Pinpoint the cell where the given text exists, returning its [X, Y] midpoint coordinate. 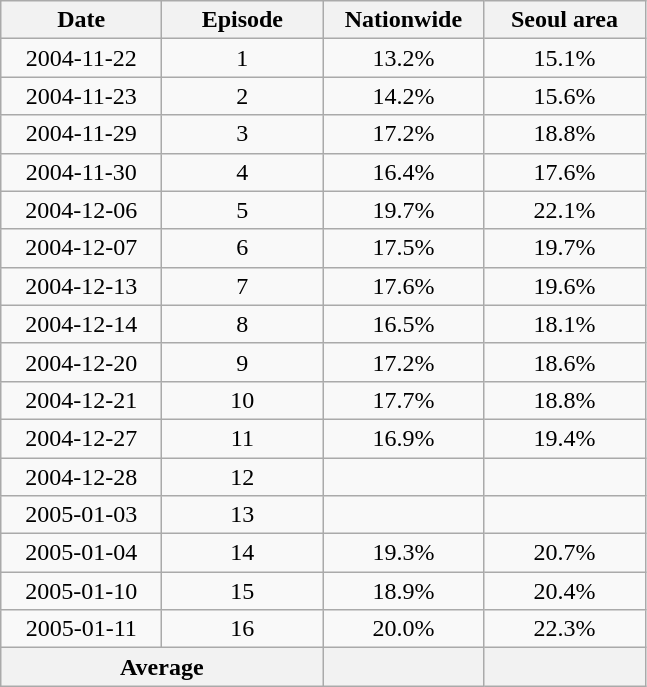
2004-12-27 [82, 438]
2005-01-04 [82, 553]
17.5% [404, 248]
2005-01-11 [82, 629]
2004-11-22 [82, 58]
5 [242, 210]
13 [242, 515]
2005-01-10 [82, 591]
12 [242, 477]
2004-12-07 [82, 248]
2004-12-21 [82, 400]
3 [242, 134]
16.9% [404, 438]
22.3% [564, 629]
20.7% [564, 553]
Date [82, 20]
2004-11-23 [82, 96]
16 [242, 629]
2005-01-03 [82, 515]
20.4% [564, 591]
16.5% [404, 324]
18.1% [564, 324]
2004-12-20 [82, 362]
14.2% [404, 96]
8 [242, 324]
2004-12-13 [82, 286]
Average [162, 667]
17.7% [404, 400]
2004-11-30 [82, 172]
19.3% [404, 553]
2004-12-14 [82, 324]
19.6% [564, 286]
15 [242, 591]
2 [242, 96]
2004-12-28 [82, 477]
2004-11-29 [82, 134]
10 [242, 400]
13.2% [404, 58]
22.1% [564, 210]
Seoul area [564, 20]
19.4% [564, 438]
2004-12-06 [82, 210]
7 [242, 286]
18.9% [404, 591]
Nationwide [404, 20]
14 [242, 553]
18.6% [564, 362]
Episode [242, 20]
4 [242, 172]
16.4% [404, 172]
9 [242, 362]
1 [242, 58]
15.1% [564, 58]
15.6% [564, 96]
11 [242, 438]
6 [242, 248]
20.0% [404, 629]
